Search for the cell housing the specified text and yield its (X, Y) center coordinate. 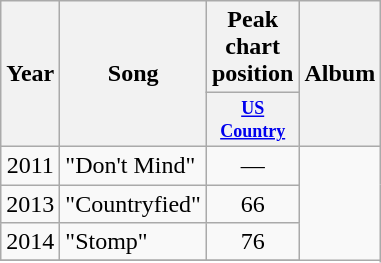
"Countryfied" (134, 204)
2014 (30, 242)
66 (252, 204)
"Don't Mind" (134, 165)
"Stomp" (134, 242)
76 (252, 242)
Song (134, 74)
Peak chart position (252, 47)
US Country (252, 120)
— (252, 165)
Year (30, 74)
Album (340, 74)
2013 (30, 204)
2011 (30, 165)
